Return [X, Y] of the center of cell containing provided text 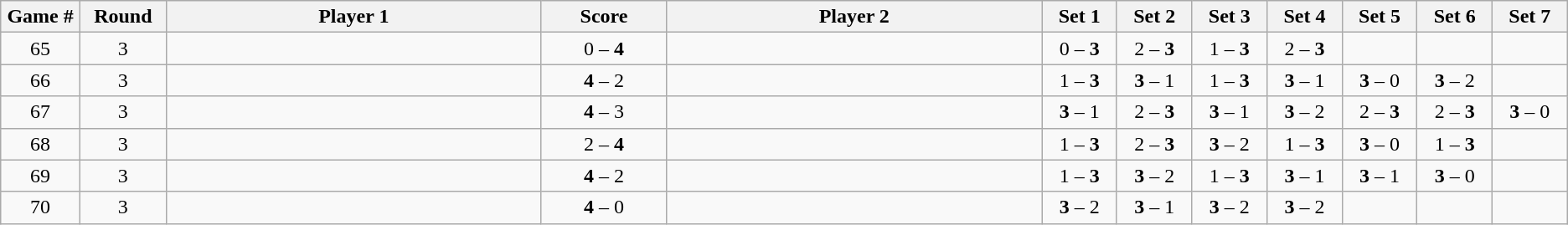
Round [122, 17]
Set 1 [1080, 17]
Set 4 [1305, 17]
69 [40, 176]
Player 2 [854, 17]
65 [40, 49]
Set 7 [1529, 17]
68 [40, 144]
Game # [40, 17]
66 [40, 80]
Set 2 [1154, 17]
Set 3 [1230, 17]
Score [603, 17]
Set 5 [1380, 17]
4 – 0 [603, 207]
67 [40, 112]
2 – 4 [603, 144]
70 [40, 207]
Set 6 [1455, 17]
0 – 4 [603, 49]
0 – 3 [1080, 49]
4 – 3 [603, 112]
Player 1 [353, 17]
